Capture the cell that displays the provided text and extract its [X, Y] central coordinate. 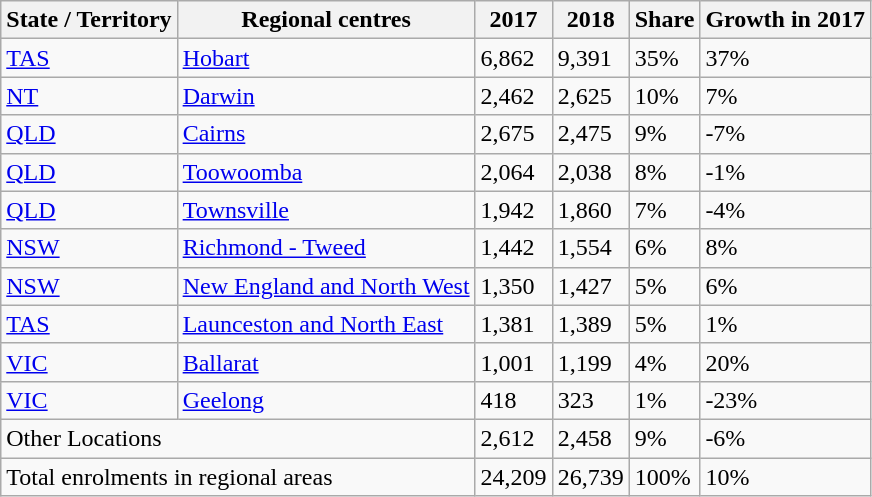
1,199 [590, 362]
-23% [786, 400]
Other Locations [238, 438]
-6% [786, 438]
323 [590, 400]
Toowoomba [326, 172]
Regional centres [326, 20]
2,675 [514, 134]
35% [664, 58]
9,391 [590, 58]
1,442 [514, 248]
26,739 [590, 477]
Geelong [326, 400]
1,942 [514, 210]
37% [786, 58]
2,038 [590, 172]
Hobart [326, 58]
20% [786, 362]
2,612 [514, 438]
-4% [786, 210]
1,554 [590, 248]
418 [514, 400]
Growth in 2017 [786, 20]
1,350 [514, 286]
Share [664, 20]
1,860 [590, 210]
Darwin [326, 96]
New England and North West [326, 286]
100% [664, 477]
2,475 [590, 134]
Total enrolments in regional areas [238, 477]
2,462 [514, 96]
2,064 [514, 172]
6,862 [514, 58]
Ballarat [326, 362]
NT [89, 96]
Launceston and North East [326, 324]
1,427 [590, 286]
2018 [590, 20]
4% [664, 362]
24,209 [514, 477]
2,458 [590, 438]
Cairns [326, 134]
-7% [786, 134]
-1% [786, 172]
Richmond - Tweed [326, 248]
2,625 [590, 96]
2017 [514, 20]
1,001 [514, 362]
State / Territory [89, 20]
1,389 [590, 324]
Townsville [326, 210]
1,381 [514, 324]
